Locate the cell with the specified text and output its (X, Y) center coordinate. 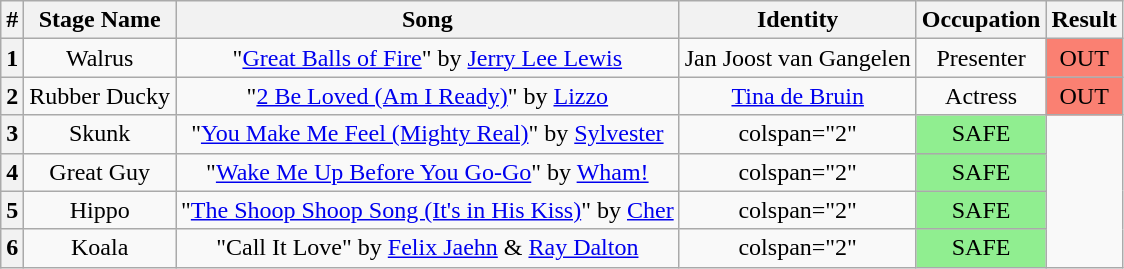
Rubber Ducky (100, 96)
Result (1084, 20)
4 (12, 172)
1 (12, 58)
"2 Be Loved (Am I Ready)" by Lizzo (428, 96)
Stage Name (100, 20)
Tina de Bruin (798, 96)
Occupation (981, 20)
"You Make Me Feel (Mighty Real)" by Sylvester (428, 134)
Actress (981, 96)
Skunk (100, 134)
Hippo (100, 210)
"Great Balls of Fire" by Jerry Lee Lewis (428, 58)
6 (12, 248)
Koala (100, 248)
"Call It Love" by Felix Jaehn & Ray Dalton (428, 248)
2 (12, 96)
# (12, 20)
Presenter (981, 58)
5 (12, 210)
Walrus (100, 58)
Song (428, 20)
Great Guy (100, 172)
Identity (798, 20)
"The Shoop Shoop Song (It's in His Kiss)" by Cher (428, 210)
3 (12, 134)
"Wake Me Up Before You Go-Go" by Wham! (428, 172)
Jan Joost van Gangelen (798, 58)
